Scan for the cell matching the given text and deliver its (X, Y) coordinate at center. 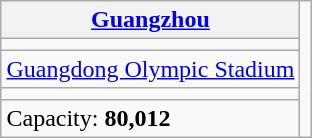
Capacity: 80,012 (150, 118)
Guangdong Olympic Stadium (150, 69)
Guangzhou (150, 20)
